Extract the [x, y] coordinate from the center of the cell holding the provided text.  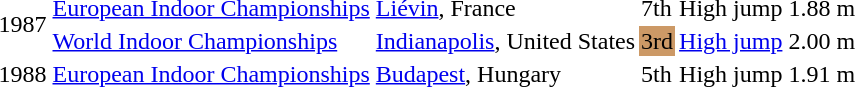
High jump [731, 41]
3rd [658, 41]
World Indoor Championships [211, 41]
Indianapolis, United States [505, 41]
